Identify which cell holds the provided text, then report its [x, y] central coordinate. 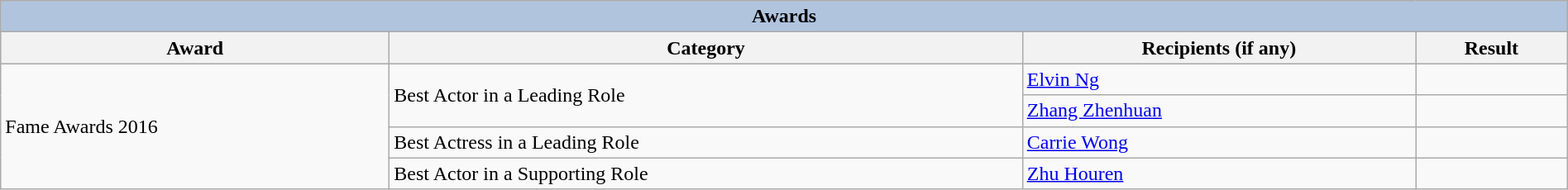
Carrie Wong [1219, 142]
Category [706, 48]
Zhang Zhenhuan [1219, 111]
Best Actor in a Leading Role [706, 95]
Recipients (if any) [1219, 48]
Zhu Houren [1219, 173]
Award [195, 48]
Elvin Ng [1219, 79]
Result [1492, 48]
Awards [784, 17]
Best Actress in a Leading Role [706, 142]
Best Actor in a Supporting Role [706, 173]
Fame Awards 2016 [195, 126]
